Return the [X, Y] coordinate for the center point of the cell that contains the specified text.  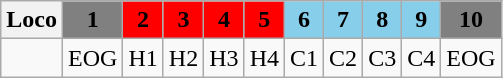
2 [143, 20]
Loco [32, 20]
H3 [224, 58]
C4 [422, 58]
7 [344, 20]
5 [264, 20]
4 [224, 20]
1 [92, 20]
H2 [183, 58]
C2 [344, 58]
H4 [264, 58]
C3 [382, 58]
8 [382, 20]
H1 [143, 58]
C1 [304, 58]
10 [471, 20]
9 [422, 20]
3 [183, 20]
6 [304, 20]
